Return (X, Y) of the center of cell containing provided text 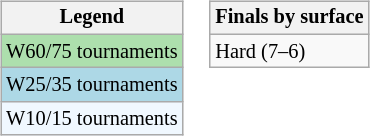
Legend (92, 18)
Hard (7–6) (289, 51)
W25/35 tournaments (92, 85)
W10/15 tournaments (92, 119)
W60/75 tournaments (92, 51)
Finals by surface (289, 18)
